Locate the cell with the specified text and output its (X, Y) center coordinate. 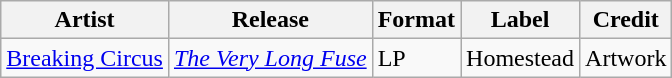
Credit (626, 20)
Label (520, 20)
Format (416, 20)
Release (270, 20)
LP (416, 58)
Artwork (626, 58)
Artist (85, 20)
The Very Long Fuse (270, 58)
Breaking Circus (85, 58)
Homestead (520, 58)
